From the cell containing the given text, extract its center point as [x, y] coordinate. 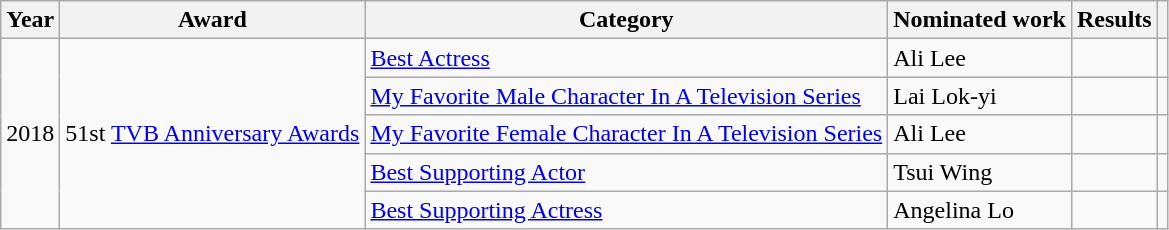
Tsui Wing [980, 172]
My Favorite Female Character In A Television Series [626, 134]
Best Supporting Actress [626, 210]
Award [212, 20]
Best Supporting Actor [626, 172]
My Favorite Male Character In A Television Series [626, 96]
Category [626, 20]
Results [1114, 20]
2018 [30, 134]
Nominated work [980, 20]
Year [30, 20]
51st TVB Anniversary Awards [212, 134]
Lai Lok-yi [980, 96]
Best Actress [626, 58]
Angelina Lo [980, 210]
